Provide the (X, Y) coordinate of the cell's center where the given text is located.  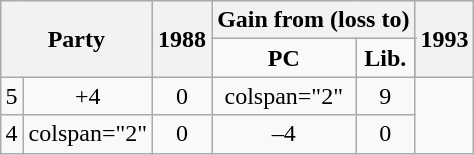
1993 (444, 39)
5 (12, 96)
+4 (88, 96)
Party (76, 39)
9 (386, 96)
–4 (284, 134)
Lib. (386, 58)
PC (284, 58)
4 (12, 134)
Gain from (loss to) (314, 20)
1988 (182, 39)
